Extract the [X, Y] coordinate from the center of the cell holding the provided text.  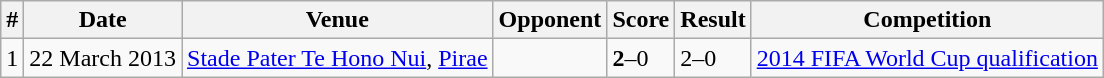
Result [713, 20]
Venue [338, 20]
# [12, 20]
Competition [927, 20]
Score [641, 20]
Stade Pater Te Hono Nui, Pirae [338, 58]
Date [103, 20]
1 [12, 58]
Opponent [550, 20]
22 March 2013 [103, 58]
2014 FIFA World Cup qualification [927, 58]
